Locate the cell with the specified text and output its [x, y] center coordinate. 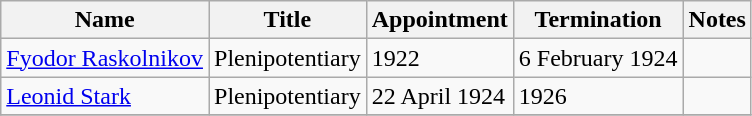
Name [105, 20]
1926 [598, 96]
6 February 1924 [598, 58]
Title [287, 20]
1922 [440, 58]
Fyodor Raskolnikov [105, 58]
Termination [598, 20]
Leonid Stark [105, 96]
22 April 1924 [440, 96]
Notes [717, 20]
Appointment [440, 20]
